Scan for the cell matching the given text and deliver its (x, y) coordinate at center. 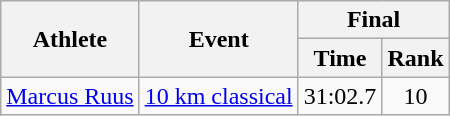
31:02.7 (340, 96)
Event (218, 39)
10 km classical (218, 96)
Final (374, 20)
Marcus Ruus (70, 96)
Rank (416, 58)
Time (340, 58)
Athlete (70, 39)
10 (416, 96)
